Provide the (x, y) coordinate of the cell's center where the given text is located.  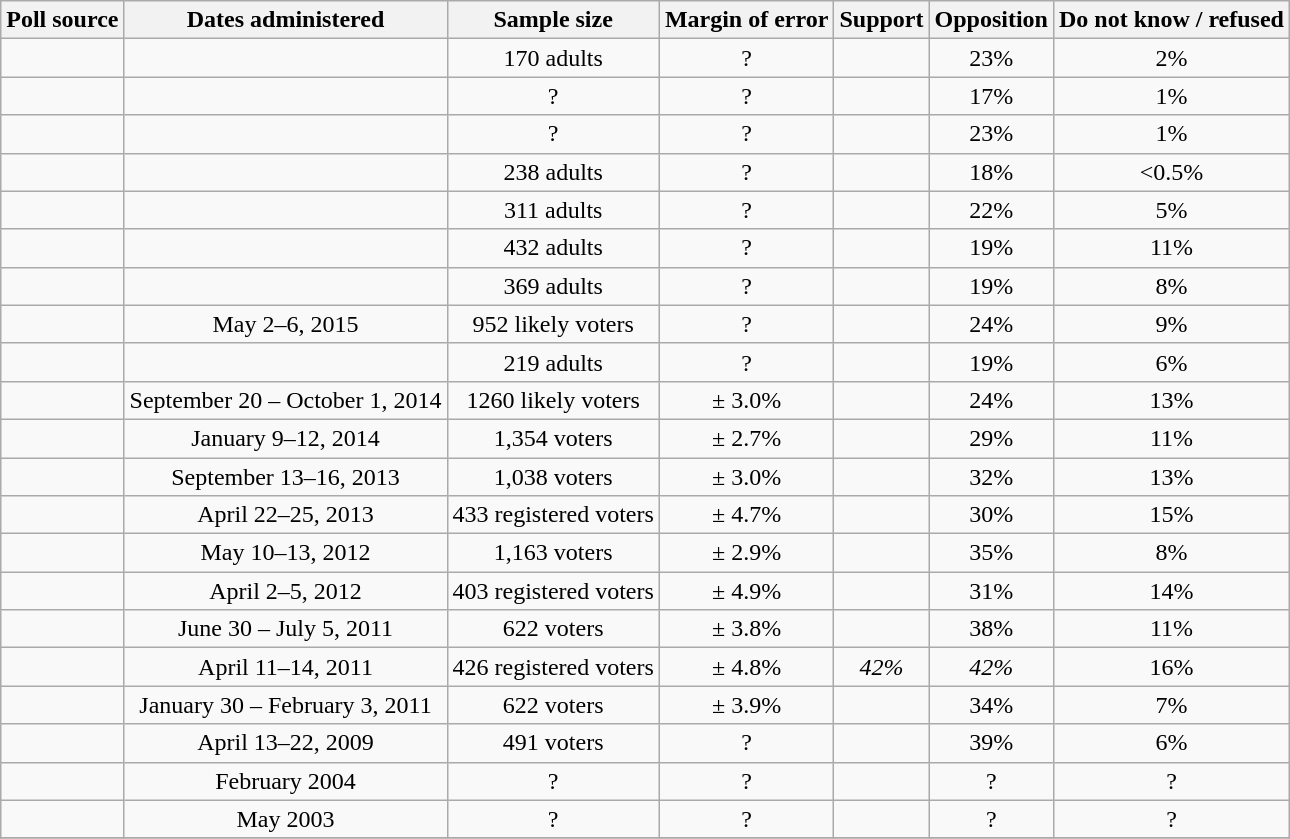
9% (1171, 324)
± 3.9% (746, 705)
<0.5% (1171, 172)
1,038 voters (553, 477)
170 adults (553, 58)
433 registered voters (553, 515)
369 adults (553, 286)
June 30 – July 5, 2011 (286, 629)
September 13–16, 2013 (286, 477)
432 adults (553, 248)
39% (991, 743)
15% (1171, 515)
491 voters (553, 743)
403 registered voters (553, 591)
38% (991, 629)
± 2.7% (746, 438)
± 4.7% (746, 515)
22% (991, 210)
7% (1171, 705)
April 11–14, 2011 (286, 667)
1260 likely voters (553, 400)
18% (991, 172)
Poll source (62, 20)
29% (991, 438)
32% (991, 477)
May 10–13, 2012 (286, 553)
Opposition (991, 20)
January 9–12, 2014 (286, 438)
31% (991, 591)
311 adults (553, 210)
30% (991, 515)
Do not know / refused (1171, 20)
Dates administered (286, 20)
952 likely voters (553, 324)
January 30 – February 3, 2011 (286, 705)
1,354 voters (553, 438)
± 4.8% (746, 667)
14% (1171, 591)
± 2.9% (746, 553)
426 registered voters (553, 667)
17% (991, 96)
Support (882, 20)
April 22–25, 2013 (286, 515)
April 13–22, 2009 (286, 743)
May 2003 (286, 819)
5% (1171, 210)
Margin of error (746, 20)
1,163 voters (553, 553)
± 4.9% (746, 591)
35% (991, 553)
February 2004 (286, 781)
± 3.8% (746, 629)
219 adults (553, 362)
Sample size (553, 20)
238 adults (553, 172)
September 20 – October 1, 2014 (286, 400)
April 2–5, 2012 (286, 591)
34% (991, 705)
2% (1171, 58)
May 2–6, 2015 (286, 324)
16% (1171, 667)
